From the cell containing the given text, extract its center point as (x, y) coordinate. 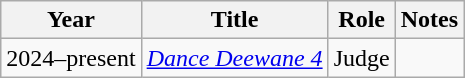
Year (71, 20)
2024–present (71, 58)
Dance Deewane 4 (234, 58)
Judge (362, 58)
Role (362, 20)
Notes (429, 20)
Title (234, 20)
